Return the (x, y) coordinate for the center point of the cell that contains the specified text.  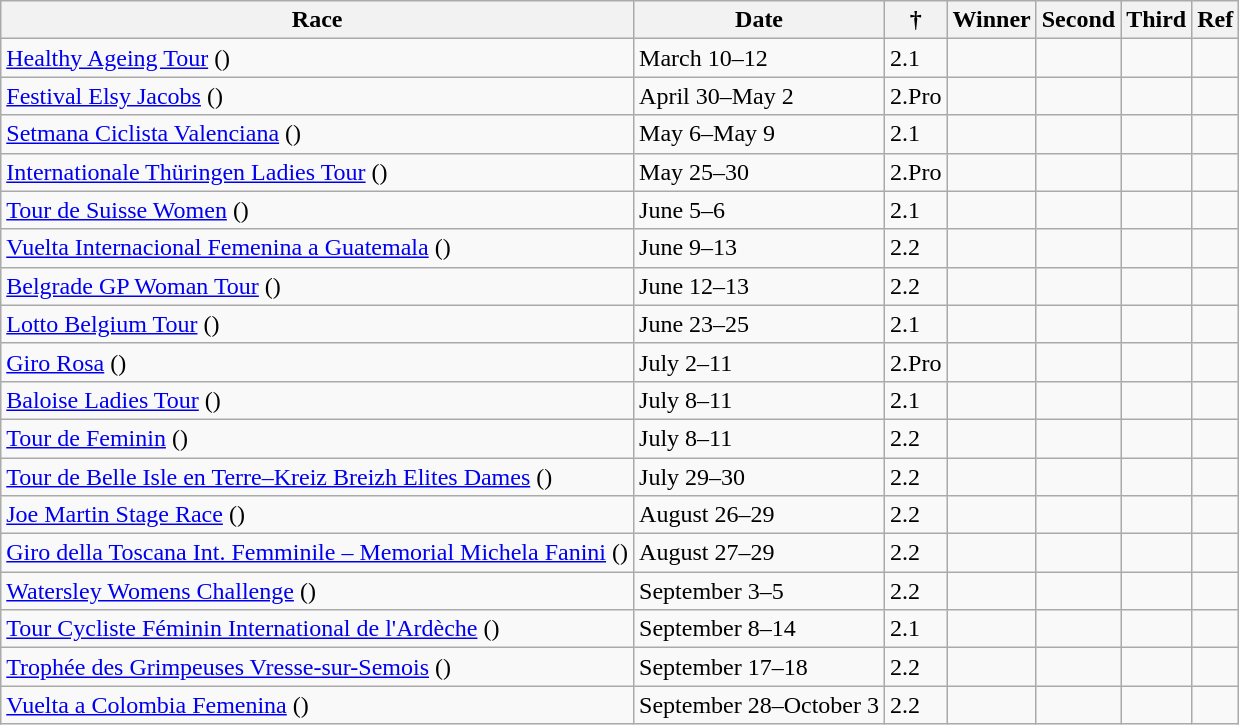
Belgrade GP Woman Tour () (318, 286)
Healthy Ageing Tour () (318, 58)
September 3–5 (760, 591)
August 26–29 (760, 515)
Third (1156, 20)
June 5–6 (760, 210)
Ref (1216, 20)
Tour de Suisse Women () (318, 210)
Lotto Belgium Tour () (318, 324)
July 2–11 (760, 362)
Date (760, 20)
June 9–13 (760, 248)
Giro Rosa () (318, 362)
Vuelta Internacional Femenina a Guatemala () (318, 248)
Watersley Womens Challenge () (318, 591)
June 23–25 (760, 324)
Tour de Feminin () (318, 438)
June 12–13 (760, 286)
Trophée des Grimpeuses Vresse-sur-Semois () (318, 667)
Vuelta a Colombia Femenina () (318, 705)
September 28–October 3 (760, 705)
August 27–29 (760, 553)
Giro della Toscana Int. Femminile – Memorial Michela Fanini () (318, 553)
May 6–May 9 (760, 134)
September 8–14 (760, 629)
Second (1078, 20)
Festival Elsy Jacobs () (318, 96)
March 10–12 (760, 58)
April 30–May 2 (760, 96)
Winner (992, 20)
Setmana Ciclista Valenciana () (318, 134)
September 17–18 (760, 667)
Race (318, 20)
July 29–30 (760, 477)
May 25–30 (760, 172)
Joe Martin Stage Race () (318, 515)
Internationale Thüringen Ladies Tour () (318, 172)
Tour Cycliste Féminin International de l'Ardèche () (318, 629)
† (916, 20)
Tour de Belle Isle en Terre–Kreiz Breizh Elites Dames () (318, 477)
Baloise Ladies Tour () (318, 400)
